Pinpoint the cell where the given text exists, returning its [X, Y] midpoint coordinate. 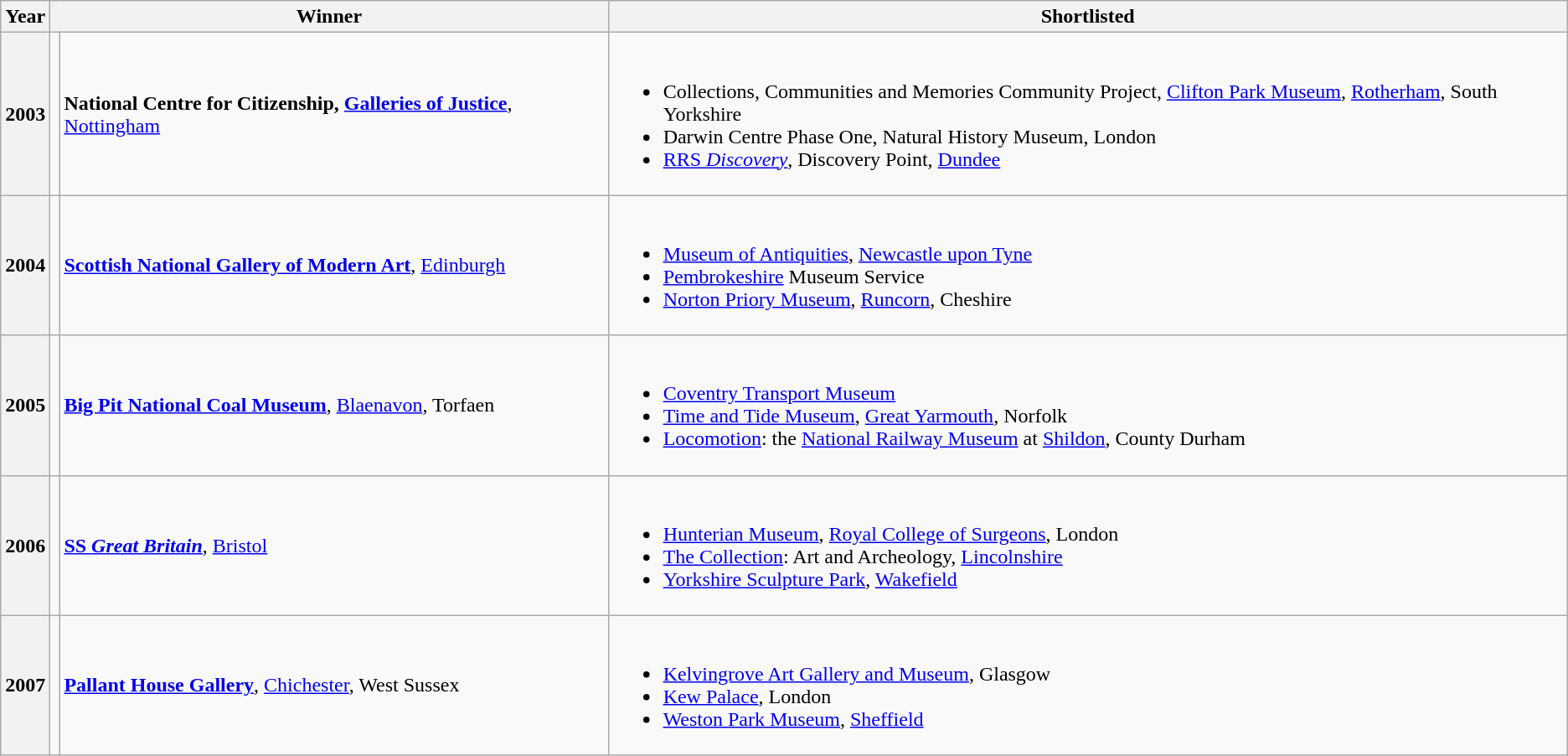
Pallant House Gallery, Chichester, West Sussex [333, 686]
2003 [25, 114]
2007 [25, 686]
National Centre for Citizenship, Galleries of Justice, Nottingham [333, 114]
Scottish National Gallery of Modern Art, Edinburgh [333, 265]
SS Great Britain, Bristol [333, 545]
2006 [25, 545]
Shortlisted [1087, 17]
Hunterian Museum, Royal College of Surgeons, LondonThe Collection: Art and Archeology, LincolnshireYorkshire Sculpture Park, Wakefield [1087, 545]
2004 [25, 265]
Big Pit National Coal Museum, Blaenavon, Torfaen [333, 406]
Kelvingrove Art Gallery and Museum, GlasgowKew Palace, LondonWeston Park Museum, Sheffield [1087, 686]
Coventry Transport MuseumTime and Tide Museum, Great Yarmouth, NorfolkLocomotion: the National Railway Museum at Shildon, County Durham [1087, 406]
2005 [25, 406]
Year [25, 17]
Museum of Antiquities, Newcastle upon TynePembrokeshire Museum ServiceNorton Priory Museum, Runcorn, Cheshire [1087, 265]
Winner [329, 17]
